Scan for the cell matching the given text and deliver its [X, Y] coordinate at center. 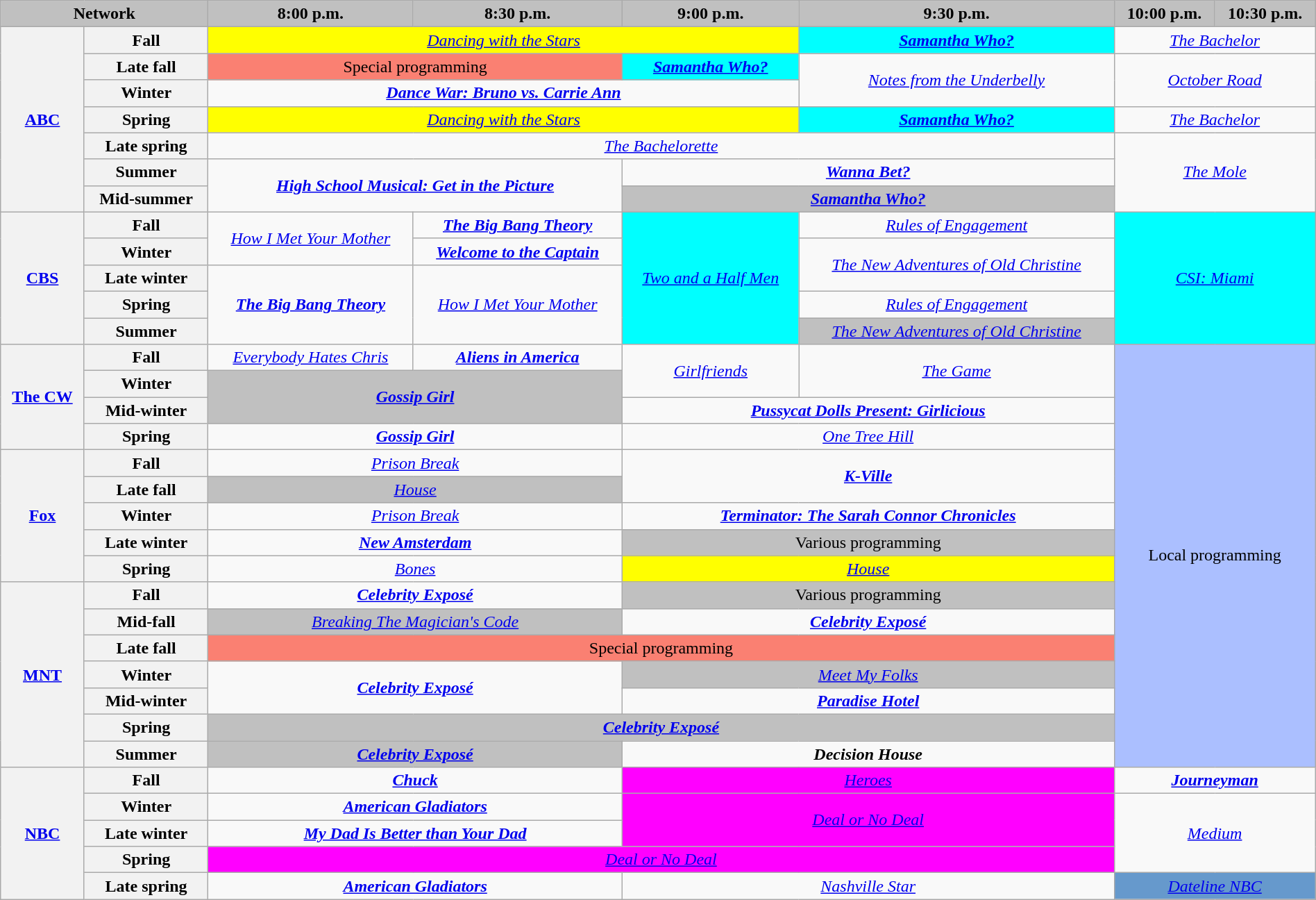
Breaking The Magician's Code [415, 622]
Journeyman [1215, 781]
Dateline NBC [1215, 886]
CSI: Miami [1215, 278]
ABC [43, 119]
Two and a Half Men [711, 278]
8:30 p.m. [518, 14]
Girlfriends [711, 371]
The CW [43, 397]
Pussycat Dolls Present: Girlicious [868, 410]
Wanna Bet? [868, 172]
Medium [1215, 833]
CBS [43, 278]
Aliens in America [518, 358]
My Dad Is Better than Your Dad [415, 833]
Heroes [868, 781]
Local programming [1215, 556]
High School Musical: Get in the Picture [415, 185]
Decision House [868, 753]
The Game [956, 371]
Nashville Star [868, 886]
Dance War: Bruno vs. Carrie Ann [504, 93]
10:00 p.m. [1165, 14]
Everybody Hates Chris [311, 358]
The Mole [1215, 172]
Fox [43, 516]
MNT [43, 674]
K-Ville [868, 476]
9:00 p.m. [711, 14]
Chuck [415, 781]
New Amsterdam [415, 542]
One Tree Hill [868, 437]
Paradise Hotel [868, 701]
October Road [1215, 80]
Notes from the Underbelly [956, 80]
The Bachelorette [661, 146]
Terminator: The Sarah Connor Chronicles [868, 516]
8:00 p.m. [311, 14]
Bones [415, 569]
NBC [43, 833]
Mid-fall [146, 622]
Meet My Folks [868, 674]
Network [104, 14]
10:30 p.m. [1265, 14]
9:30 p.m. [956, 14]
Welcome to the Captain [518, 251]
Mid-summer [146, 199]
